Provide the (X, Y) coordinate of the cell's center where the given text is located.  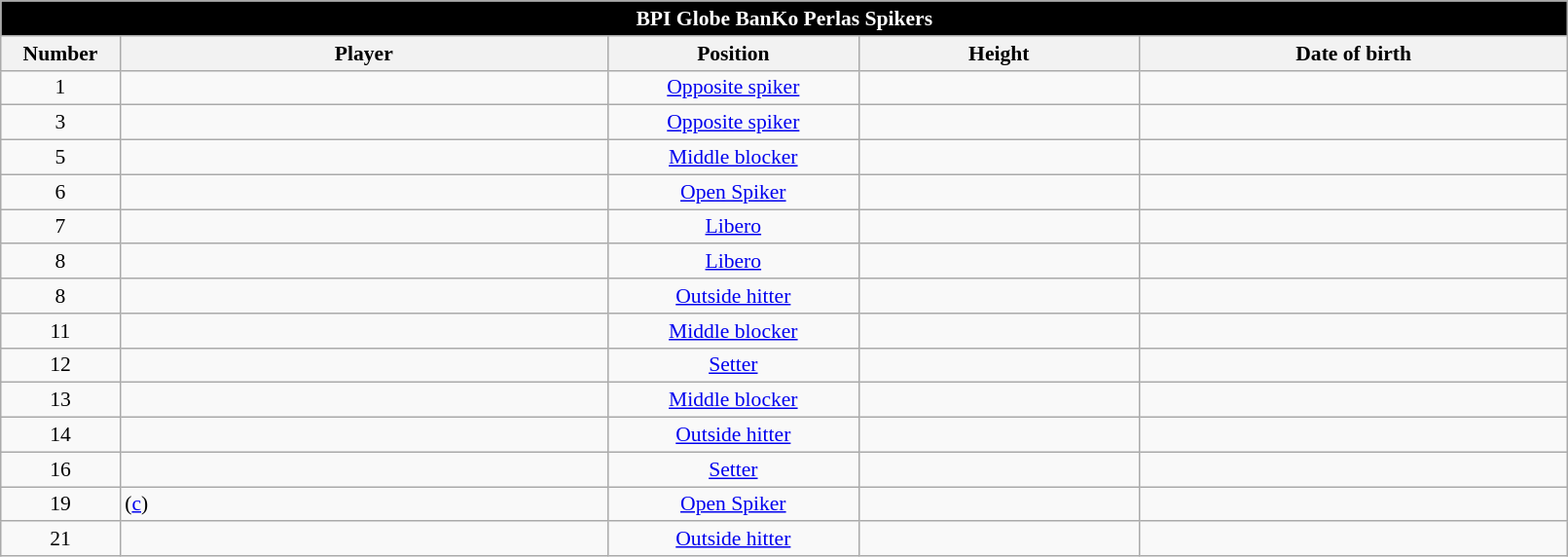
Date of birth (1353, 54)
BPI Globe BanKo Perlas Spikers (784, 19)
5 (60, 158)
14 (60, 435)
Position (733, 54)
3 (60, 123)
(c) (364, 504)
21 (60, 539)
7 (60, 227)
16 (60, 469)
Player (364, 54)
13 (60, 400)
6 (60, 192)
12 (60, 365)
Number (60, 54)
19 (60, 504)
1 (60, 88)
11 (60, 331)
Height (999, 54)
